Output the (X, Y) coordinate of the center of the cell containing the given text.  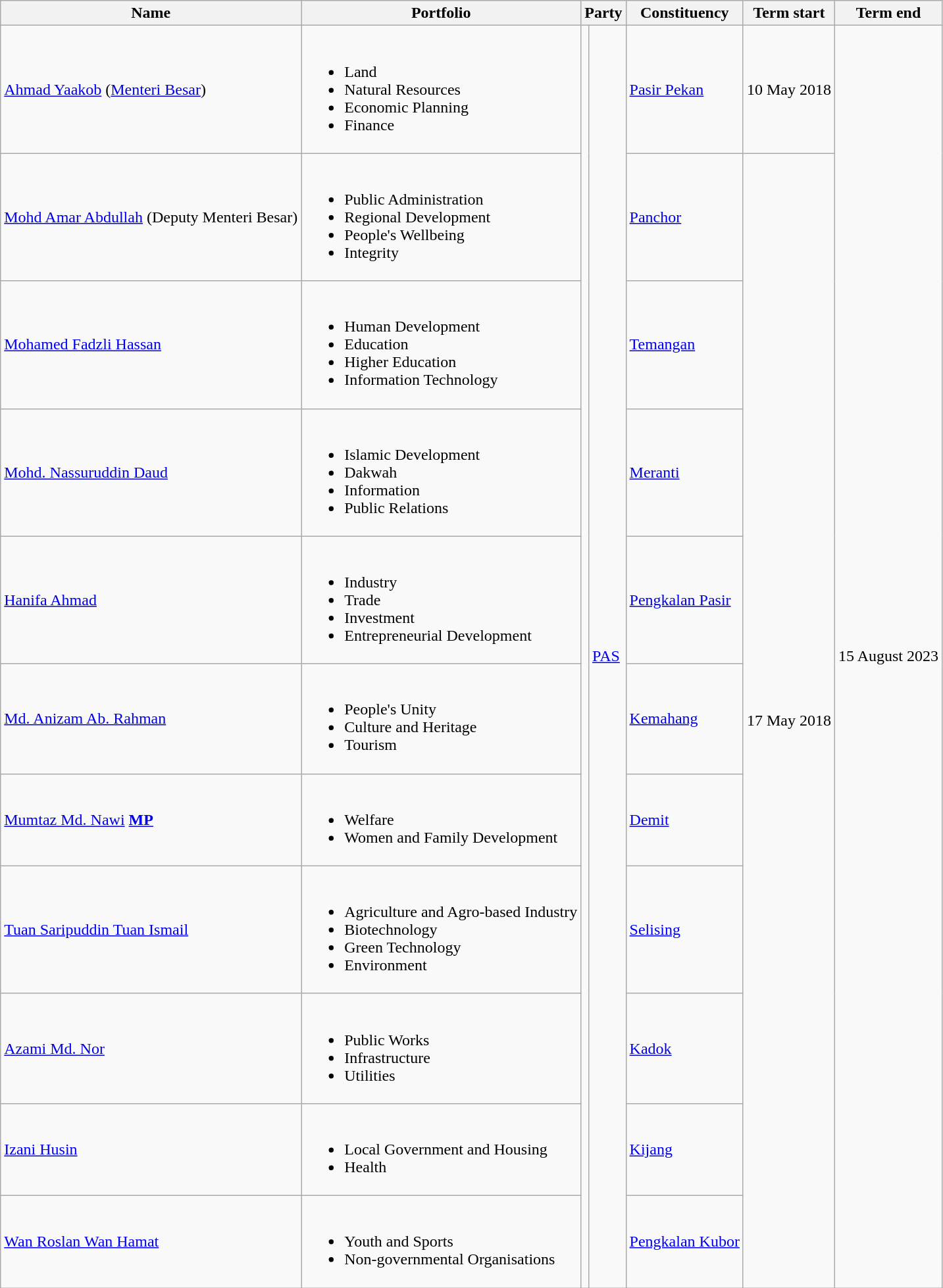
Constituency (684, 13)
Panchor (684, 217)
17 May 2018 (788, 721)
WelfareWomen and Family Development (441, 820)
Party (603, 13)
Pengkalan Kubor (684, 1241)
LandNatural ResourcesEconomic PlanningFinance (441, 89)
Izani Husin (151, 1149)
Hanifa Ahmad (151, 600)
Public AdministrationRegional DevelopmentPeople's WellbeingIntegrity (441, 217)
People's UnityCulture and HeritageTourism (441, 718)
Wan Roslan Wan Hamat (151, 1241)
Azami Md. Nor (151, 1049)
Temangan (684, 345)
Local Government and HousingHealth (441, 1149)
Ahmad Yaakob (Menteri Besar) (151, 89)
Kadok (684, 1049)
PAS (608, 656)
Human DevelopmentEducationHigher EducationInformation Technology (441, 345)
Mohd. Nassuruddin Daud (151, 472)
Pengkalan Pasir (684, 600)
10 May 2018 (788, 89)
15 August 2023 (888, 656)
Tuan Saripuddin Tuan Ismail (151, 929)
Selising (684, 929)
Public WorksInfrastructureUtilities (441, 1049)
Portfolio (441, 13)
Mumtaz Md. Nawi MP (151, 820)
Demit (684, 820)
Term end (888, 13)
Kemahang (684, 718)
Youth and SportsNon-governmental Organisations (441, 1241)
Islamic DevelopmentDakwahInformationPublic Relations (441, 472)
Term start (788, 13)
Mohamed Fadzli Hassan (151, 345)
Pasir Pekan (684, 89)
Meranti (684, 472)
Kijang (684, 1149)
Name (151, 13)
Agriculture and Agro-based IndustryBiotechnologyGreen TechnologyEnvironment (441, 929)
IndustryTradeInvestmentEntrepreneurial Development (441, 600)
Mohd Amar Abdullah (Deputy Menteri Besar) (151, 217)
Md. Anizam Ab. Rahman (151, 718)
